Pinpoint the cell where the given text exists, returning its (x, y) midpoint coordinate. 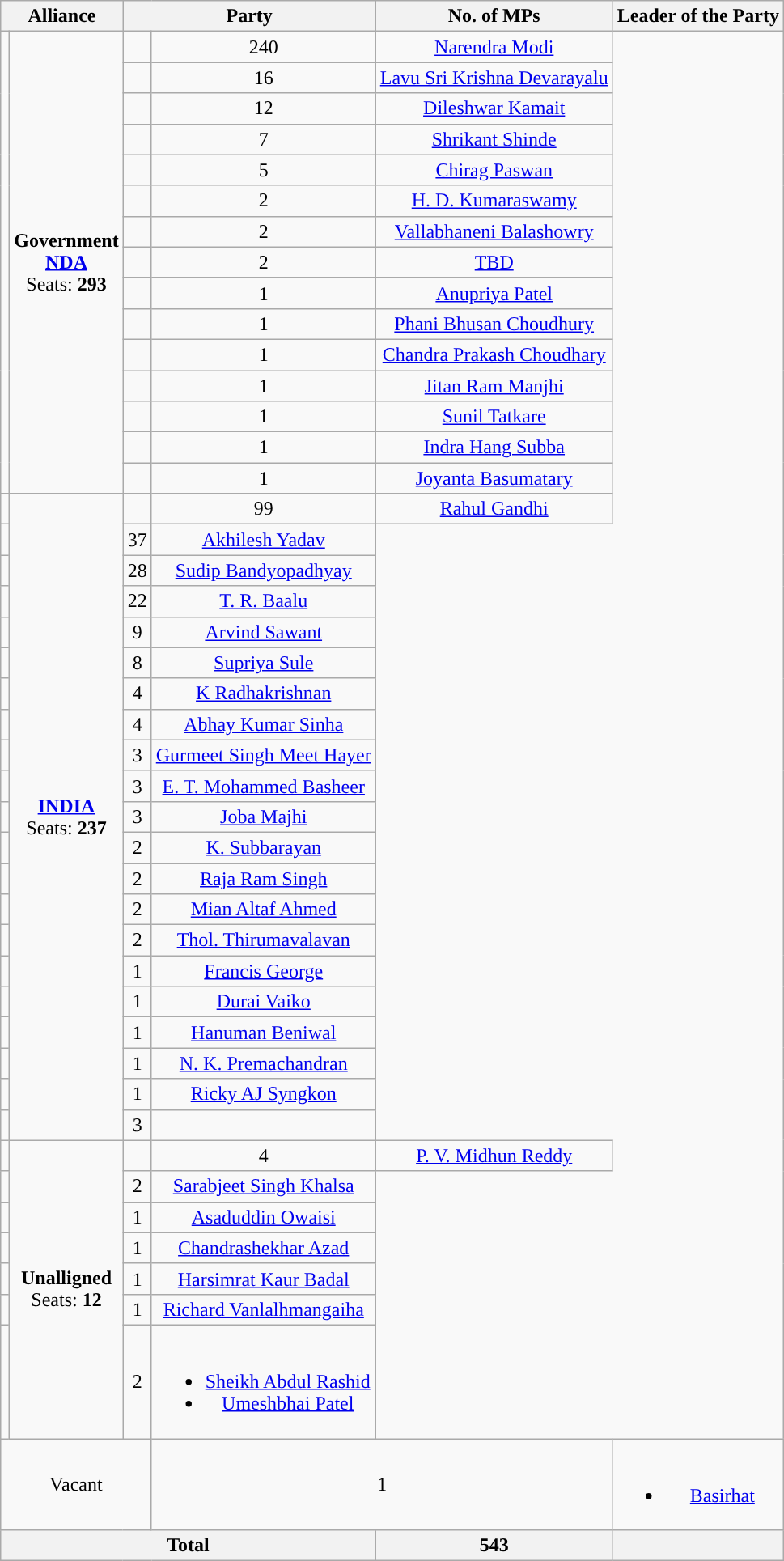
Mian Altaf Ahmed (264, 910)
Indra Hang Subba (494, 448)
Supriya Sule (264, 663)
Chandra Prakash Choudhary (494, 354)
Party (249, 16)
Basirhat (697, 1484)
Vallabhaneni Balashowry (494, 231)
N. K. Premachandran (264, 1063)
Vacant (76, 1484)
37 (138, 540)
Arvind Sawant (264, 632)
9 (138, 632)
7 (264, 139)
Narendra Modi (494, 47)
16 (264, 78)
22 (138, 601)
99 (264, 509)
543 (494, 1546)
Lavu Sri Krishna Devarayalu (494, 78)
Ricky AJ Syngkon (264, 1094)
Richard Vanlalhmangaiha (264, 1309)
No. of MPs (494, 16)
Anupriya Patel (494, 293)
Akhilesh Yadav (264, 540)
Gurmeet Singh Meet Hayer (264, 755)
T. R. Baalu (264, 601)
Joyanta Basumatary (494, 478)
Thol. Thirumavalavan (264, 940)
Alliance (61, 16)
Sudip Bandyopadhyay (264, 571)
240 (264, 47)
Sunil Tatkare (494, 417)
Jitan Ram Manjhi (494, 386)
INDIASeats: 237 (66, 817)
UnallignedSeats: 12 (66, 1289)
12 (264, 108)
5 (264, 170)
Harsimrat Kaur Badal (264, 1279)
Rahul Gandhi (494, 509)
Francis George (264, 971)
TBD (494, 262)
Dileshwar Kamait (494, 108)
Joba Majhi (264, 817)
8 (138, 663)
Raja Ram Singh (264, 878)
Leader of the Party (697, 16)
Shrikant Shinde (494, 139)
H. D. Kumaraswamy (494, 201)
Durai Vaiko (264, 1002)
GovernmentNDASeats: 293 (66, 262)
Abhay Kumar Sinha (264, 724)
Sarabjeet Singh Khalsa (264, 1186)
E. T. Mohammed Basheer (264, 786)
Phani Bhusan Choudhury (494, 324)
28 (138, 571)
Hanuman Beniwal (264, 1033)
Chirag Paswan (494, 170)
K. Subbarayan (264, 847)
K Radhakrishnan (264, 694)
Total (188, 1546)
Asaduddin Owaisi (264, 1217)
P. V. Midhun Reddy (494, 1156)
Sheikh Abdul RashidUmeshbhai Patel (264, 1381)
Chandrashekhar Azad (264, 1248)
